For the text-containing cell, return its midpoint in (X, Y) coordinate format. 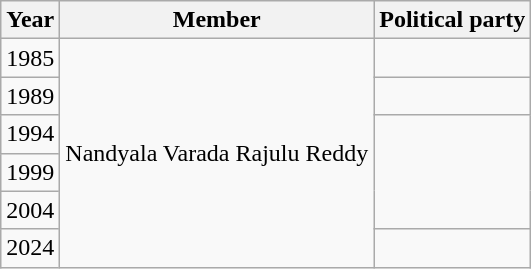
Year (30, 20)
1985 (30, 58)
2024 (30, 248)
Nandyala Varada Rajulu Reddy (217, 153)
Political party (452, 20)
2004 (30, 210)
1994 (30, 134)
1989 (30, 96)
1999 (30, 172)
Member (217, 20)
